Determine the (x, y) coordinate at the center of the cell enclosing the given text.  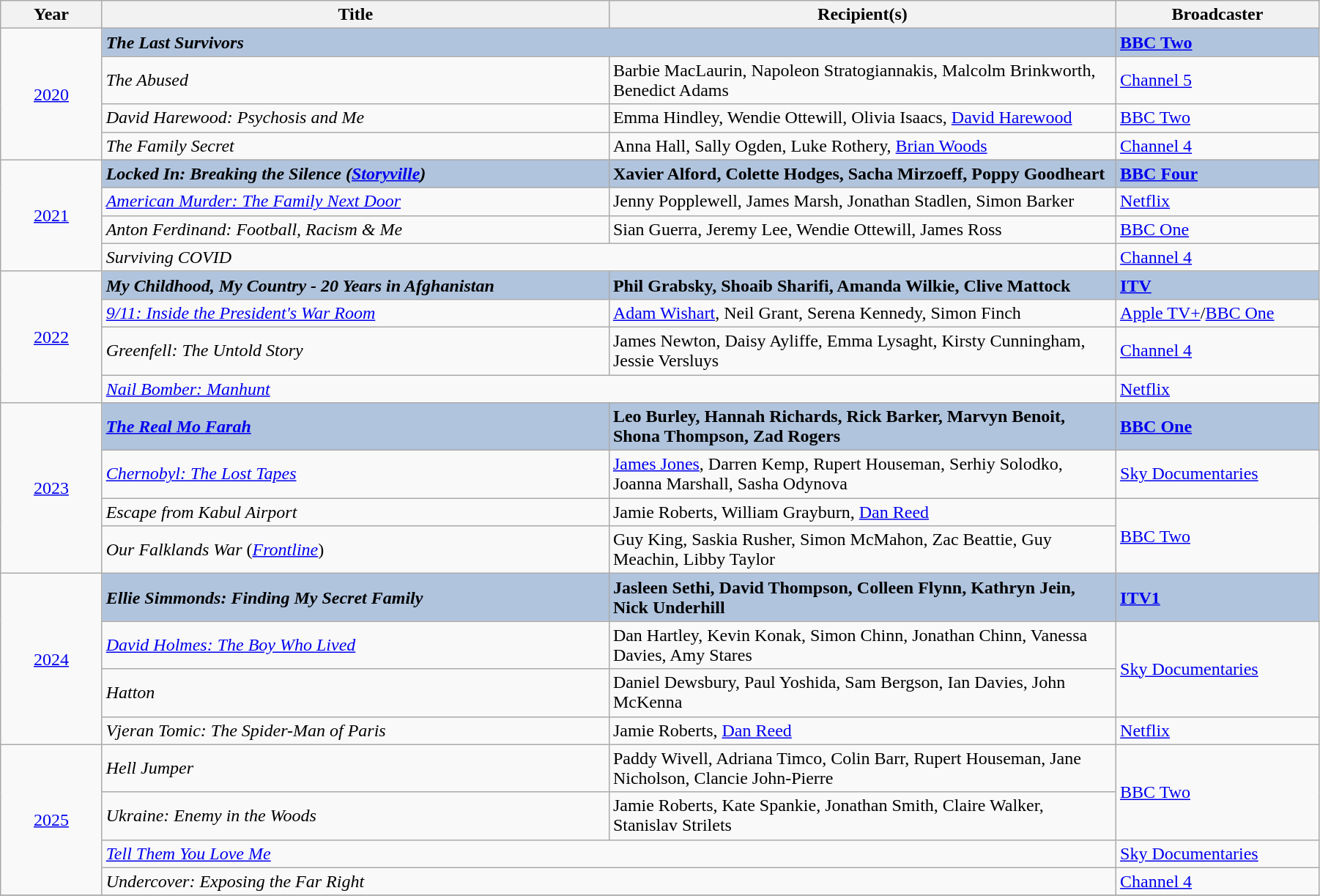
Our Falklands War (Frontline) (355, 549)
Jasleen Sethi, David Thompson, Colleen Flynn, Kathryn Jein, Nick Underhill (862, 598)
ITV1 (1217, 598)
Nail Bomber: Manhunt (609, 389)
Tell Them You Love Me (609, 854)
2022 (51, 337)
Adam Wishart, Neil Grant, Serena Kennedy, Simon Finch (862, 313)
Phil Grabsky, Shoaib Sharifi, Amanda Wilkie, Clive Mattock (862, 285)
Dan Hartley, Kevin Konak, Simon Chinn, Jonathan Chinn, Vanessa Davies, Amy Stares (862, 645)
The Last Survivors (609, 42)
James Jones, Darren Kemp, Rupert Houseman, Serhiy Solodko, Joanna Marshall, Sasha Odynova (862, 475)
Paddy Wivell, Adriana Timco, Colin Barr, Rupert Houseman, Jane Nicholson, Clancie John-Pierre (862, 768)
Broadcaster (1217, 15)
Ukraine: Enemy in the Woods (355, 816)
Escape from Kabul Airport (355, 512)
Title (355, 15)
David Holmes: The Boy Who Lived (355, 645)
Channel 5 (1217, 81)
2020 (51, 94)
Surviving COVID (609, 257)
2021 (51, 215)
Barbie MacLaurin, Napoleon Stratogiannakis, Malcolm Brinkworth, Benedict Adams (862, 81)
Anton Ferdinand: Football, Racism & Me (355, 229)
The Family Secret (355, 146)
2023 (51, 488)
Leo Burley, Hannah Richards, Rick Barker, Marvyn Benoit, Shona Thompson, Zad Rogers (862, 426)
Recipient(s) (862, 15)
ITV (1217, 285)
2025 (51, 820)
Hatton (355, 693)
Guy King, Saskia Rusher, Simon McMahon, Zac Beattie, Guy Meachin, Libby Taylor (862, 549)
Apple TV+/BBC One (1217, 313)
Chernobyl: The Lost Tapes (355, 475)
James Newton, Daisy Ayliffe, Emma Lysaght, Kirsty Cunningham, Jessie Versluys (862, 350)
Jamie Roberts, Dan Reed (862, 730)
Daniel Dewsbury, Paul Yoshida, Sam Bergson, Ian Davies, John McKenna (862, 693)
Jamie Roberts, Kate Spankie, Jonathan Smith, Claire Walker, Stanislav Strilets (862, 816)
Undercover: Exposing the Far Right (609, 881)
Locked In: Breaking the Silence (Storyville) (355, 174)
Ellie Simmonds: Finding My Secret Family (355, 598)
Greenfell: The Untold Story (355, 350)
American Murder: The Family Next Door (355, 201)
Hell Jumper (355, 768)
Jamie Roberts, William Grayburn, Dan Reed (862, 512)
Year (51, 15)
Jenny Popplewell, James Marsh, Jonathan Stadlen, Simon Barker (862, 201)
2024 (51, 659)
My Childhood, My Country - 20 Years in Afghanistan (355, 285)
David Harewood: Psychosis and Me (355, 118)
Emma Hindley, Wendie Ottewill, Olivia Isaacs, David Harewood (862, 118)
Anna Hall, Sally Ogden, Luke Rothery, Brian Woods (862, 146)
Sian Guerra, Jeremy Lee, Wendie Ottewill, James Ross (862, 229)
The Abused (355, 81)
9/11: Inside the President's War Room (355, 313)
Vjeran Tomic: The Spider-Man of Paris (355, 730)
BBC Four (1217, 174)
Xavier Alford, Colette Hodges, Sacha Mirzoeff, Poppy Goodheart (862, 174)
The Real Mo Farah (355, 426)
